Search for the cell housing the specified text and yield its [x, y] center coordinate. 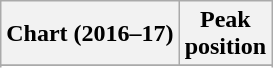
Chart (2016–17) [90, 34]
Peak position [225, 34]
